Pinpoint the cell where the given text exists, returning its [x, y] midpoint coordinate. 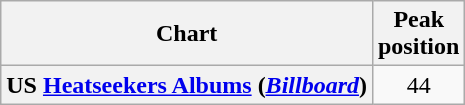
Peakposition [418, 34]
44 [418, 85]
US Heatseekers Albums (Billboard) [187, 85]
Chart [187, 34]
